Return the [x, y] coordinate for the center point of the cell that contains the specified text.  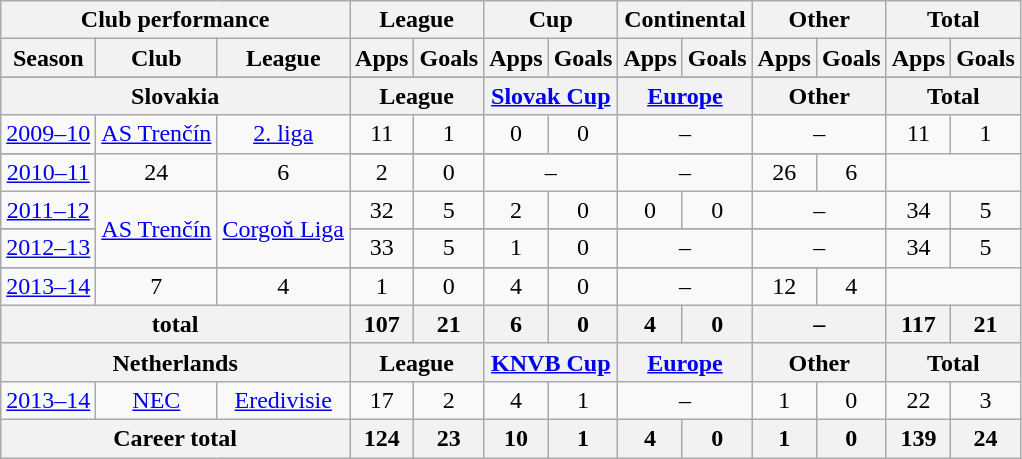
Slovakia [176, 96]
32 [382, 210]
2011–12 [48, 210]
Slovak Cup [551, 96]
117 [918, 324]
Club [156, 58]
7 [156, 286]
107 [382, 324]
2009–10 [48, 134]
2. liga [284, 134]
Club performance [176, 20]
Continental [685, 20]
Cup [551, 20]
total [176, 324]
17 [382, 400]
2012–13 [48, 248]
NEC [156, 400]
Season [48, 58]
Career total [176, 438]
124 [382, 438]
23 [449, 438]
12 [784, 286]
3 [986, 400]
KNVB Cup [551, 362]
139 [918, 438]
33 [382, 248]
Eredivisie [284, 400]
26 [784, 172]
Netherlands [176, 362]
10 [516, 438]
22 [918, 400]
2010–11 [48, 172]
Corgoň Liga [284, 229]
